Return (x, y) of the center of cell containing provided text 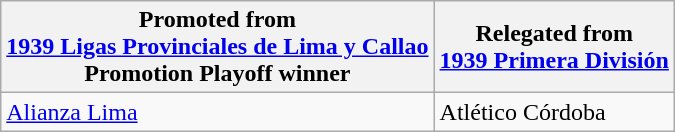
Relegated from1939 Primera División (554, 47)
Atlético Córdoba (554, 112)
Promoted from1939 Ligas Provinciales de Lima y CallaoPromotion Playoff winner (218, 47)
Alianza Lima (218, 112)
